From the cell containing the given text, extract its center point as [X, Y] coordinate. 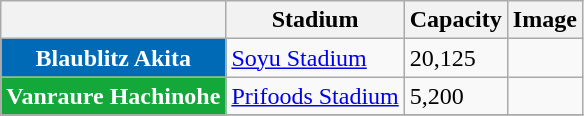
Prifoods Stadium [315, 96]
Capacity [456, 20]
5,200 [456, 96]
Image [544, 20]
Blaublitz Akita [114, 58]
Vanraure Hachinohe [114, 96]
Soyu Stadium [315, 58]
20,125 [456, 58]
Stadium [315, 20]
